Find where the given text appears and provide that cell's center as [X, Y] coordinate. 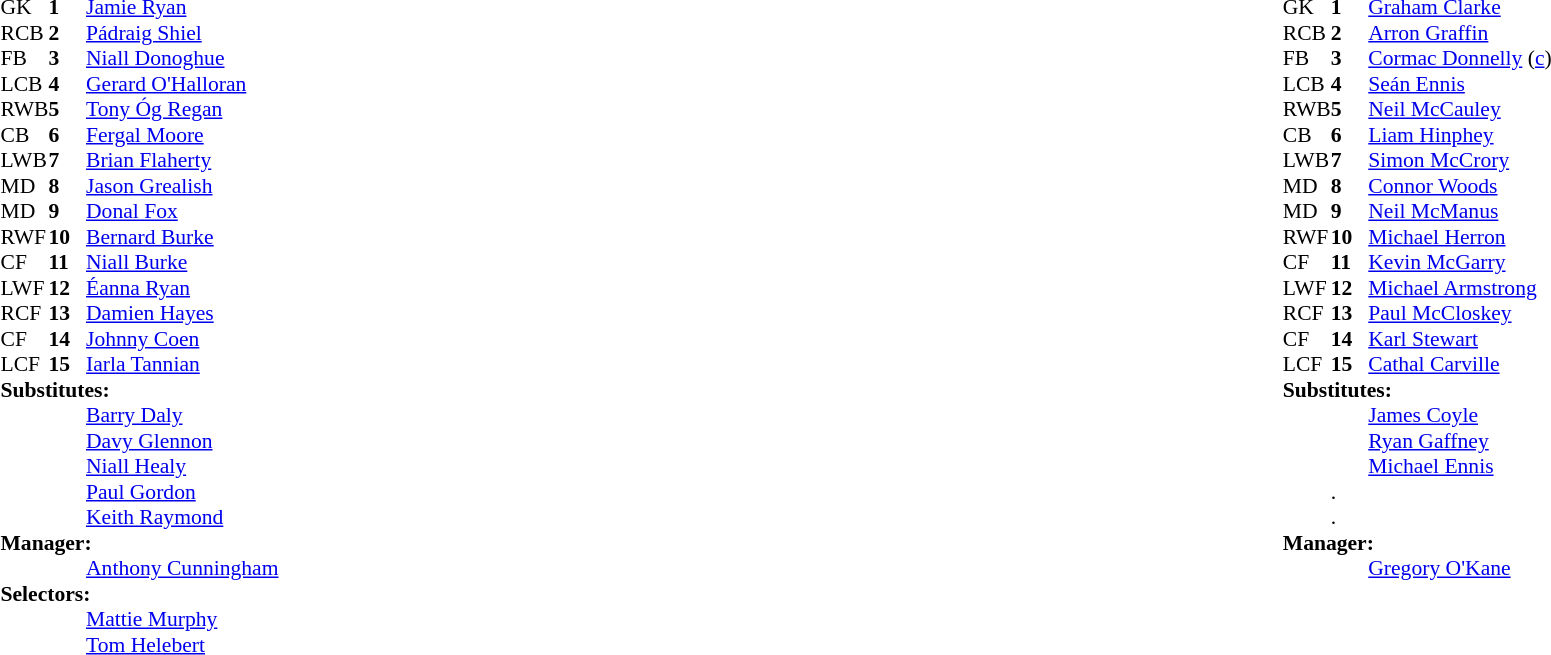
Donal Fox [182, 211]
Paul McCloskey [1460, 313]
Simon McCrory [1460, 161]
Arron Graffin [1460, 33]
Damien Hayes [182, 313]
Johnny Coen [182, 339]
Iarla Tannian [182, 365]
James Coyle [1460, 415]
Bernard Burke [182, 237]
Niall Burke [182, 263]
Pádraig Shiel [182, 33]
Substitutes: [139, 390]
Connor Woods [1460, 186]
Neil McManus [1460, 211]
Cormac Donnelly (c) [1460, 59]
Liam Hinphey [1460, 135]
Tony Óg Regan [182, 109]
Neil McCauley [1460, 109]
Anthony Cunningham [182, 569]
Mattie Murphy [182, 619]
Niall Healy [182, 467]
Gerard O'Halloran [182, 84]
Éanna Ryan [182, 288]
Brian Flaherty [182, 161]
Niall Donoghue [182, 59]
Michael Armstrong [1460, 288]
Barry Daly [182, 415]
Ryan Gaffney [1460, 441]
Michael Herron [1460, 237]
Karl Stewart [1460, 339]
Jason Grealish [182, 186]
Selectors: [139, 594]
Kevin McGarry [1460, 263]
Cathal Carville [1460, 365]
Paul Gordon [182, 492]
Manager: [139, 543]
Gregory O'Kane [1460, 569]
Keith Raymond [182, 517]
Fergal Moore [182, 135]
Davy Glennon [182, 441]
Seán Ennis [1460, 84]
Michael Ennis [1460, 467]
